From the cell containing the given text, extract its center point as [x, y] coordinate. 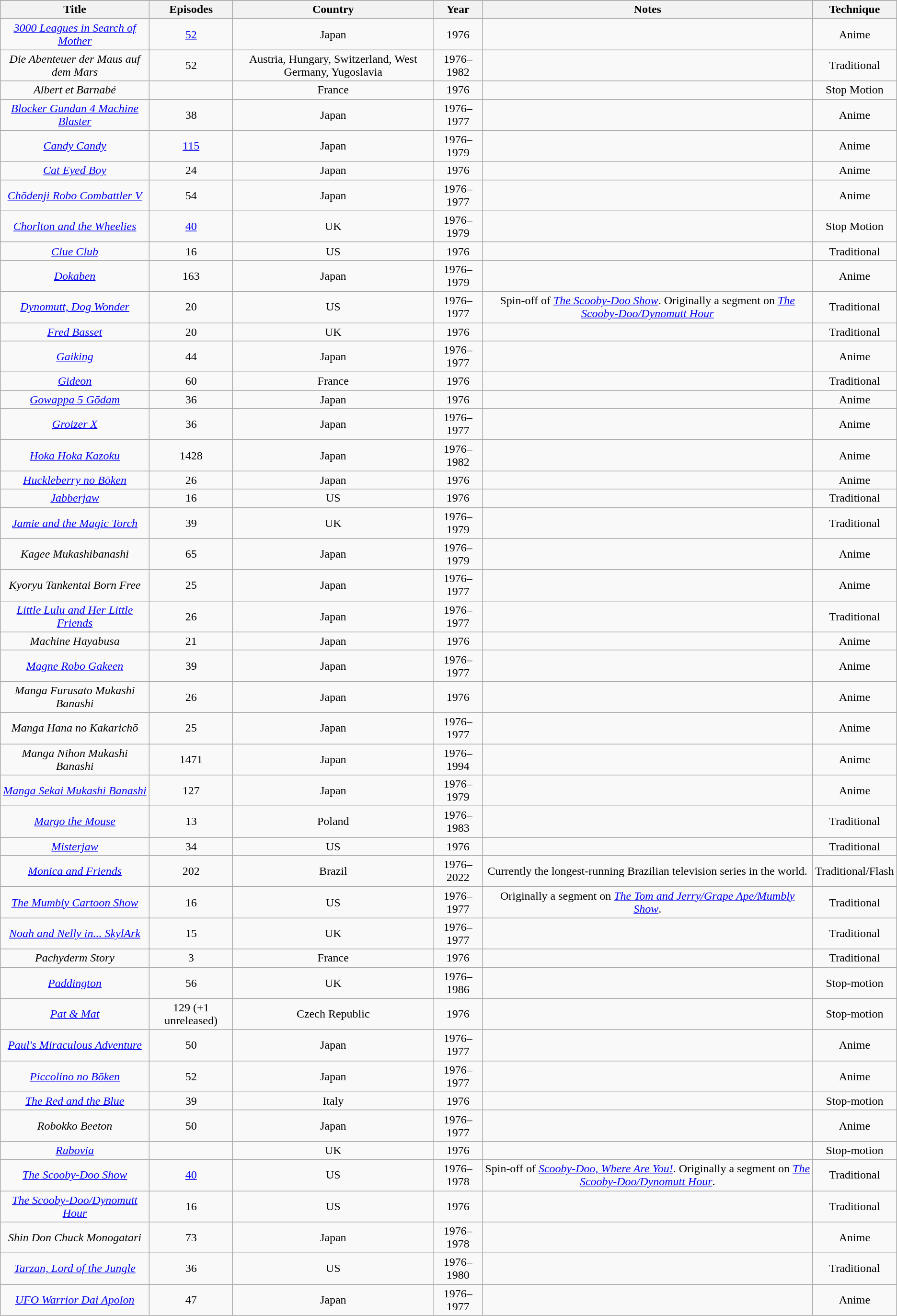
Jamie and the Magic Torch [75, 523]
Rubovia [75, 1150]
Kagee Mukashibanashi [75, 554]
Candy Candy [75, 146]
60 [191, 381]
Manga Hana no Kakarichō [75, 728]
129 (+1 unreleased) [191, 1014]
Paul's Miraculous Adventure [75, 1045]
54 [191, 195]
Magne Robo Gakeen [75, 666]
Clue Club [75, 251]
Noah and Nelly in... SkylArk [75, 933]
Spin-off of The Scooby-Doo Show. Originally a segment on The Scooby-Doo/Dynomutt Hour [648, 307]
The Scooby-Doo Show [75, 1175]
47 [191, 1300]
Paddington [75, 983]
56 [191, 983]
Jabberjaw [75, 498]
Manga Furusato Mukashi Banashi [75, 697]
Kyoryu Tankentai Born Free [75, 585]
65 [191, 554]
1471 [191, 759]
3000 Leagues in Search of Mother [75, 34]
Die Abenteuer der Maus auf dem Mars [75, 65]
Shin Don Chuck Monogatari [75, 1238]
Country [333, 10]
Tarzan, Lord of the Jungle [75, 1269]
Czech Republic [333, 1014]
Albert et Barnabé [75, 90]
Traditional/Flash [855, 871]
Gaiking [75, 356]
Title [75, 10]
Dokaben [75, 276]
115 [191, 146]
73 [191, 1238]
Little Lulu and Her Little Friends [75, 616]
Margo the Mouse [75, 822]
Italy [333, 1101]
21 [191, 641]
Chōdenji Robo Combattler V [75, 195]
UFO Warrior Dai Apolon [75, 1300]
127 [191, 790]
1976–1986 [458, 983]
Manga Sekai Mukashi Banashi [75, 790]
Brazil [333, 871]
Currently the longest-running Brazilian television series in the world. [648, 871]
Groizer X [75, 424]
Misterjaw [75, 847]
202 [191, 871]
Piccolino no Bōken [75, 1076]
Technique [855, 10]
Chorlton and the Wheelies [75, 226]
13 [191, 822]
Robokko Beeton [75, 1126]
Austria, Hungary, Switzerland, West Germany, Yugoslavia [333, 65]
34 [191, 847]
1976–1994 [458, 759]
Spin-off of Scooby-Doo, Where Are You!. Originally a segment on The Scooby-Doo/Dynomutt Hour. [648, 1175]
15 [191, 933]
Gowappa 5 Gōdam [75, 400]
Hoka Hoka Kazoku [75, 455]
Originally a segment on The Tom and Jerry/Grape Ape/Mumbly Show. [648, 903]
163 [191, 276]
The Red and the Blue [75, 1101]
Notes [648, 10]
Blocker Gundan 4 Machine Blaster [75, 115]
44 [191, 356]
1428 [191, 455]
Machine Hayabusa [75, 641]
Manga Nihon Mukashi Banashi [75, 759]
The Mumbly Cartoon Show [75, 903]
Year [458, 10]
38 [191, 115]
The Scooby-Doo/Dynomutt Hour [75, 1206]
Cat Eyed Boy [75, 171]
Poland [333, 822]
1976–1983 [458, 822]
Dynomutt, Dog Wonder [75, 307]
Gideon [75, 381]
3 [191, 958]
1976–2022 [458, 871]
1976–1980 [458, 1269]
Monica and Friends [75, 871]
Huckleberry no Bōken [75, 480]
Pat & Mat [75, 1014]
Pachyderm Story [75, 958]
24 [191, 171]
Fred Basset [75, 332]
Episodes [191, 10]
